Locate the cell with the specified text and output its [X, Y] center coordinate. 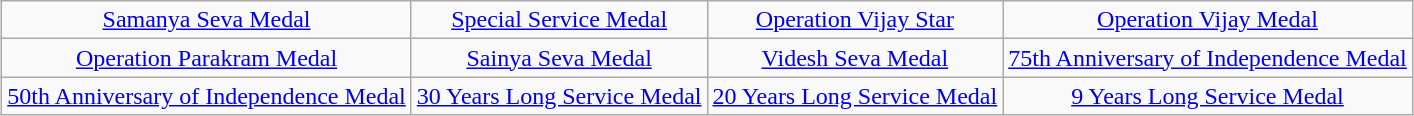
20 Years Long Service Medal [855, 96]
Operation Vijay Star [855, 20]
Operation Parakram Medal [207, 58]
Videsh Seva Medal [855, 58]
75th Anniversary of Independence Medal [1208, 58]
9 Years Long Service Medal [1208, 96]
Samanya Seva Medal [207, 20]
Operation Vijay Medal [1208, 20]
50th Anniversary of Independence Medal [207, 96]
Sainya Seva Medal [559, 58]
Special Service Medal [559, 20]
30 Years Long Service Medal [559, 96]
